Search for the cell housing the specified text and yield its (X, Y) center coordinate. 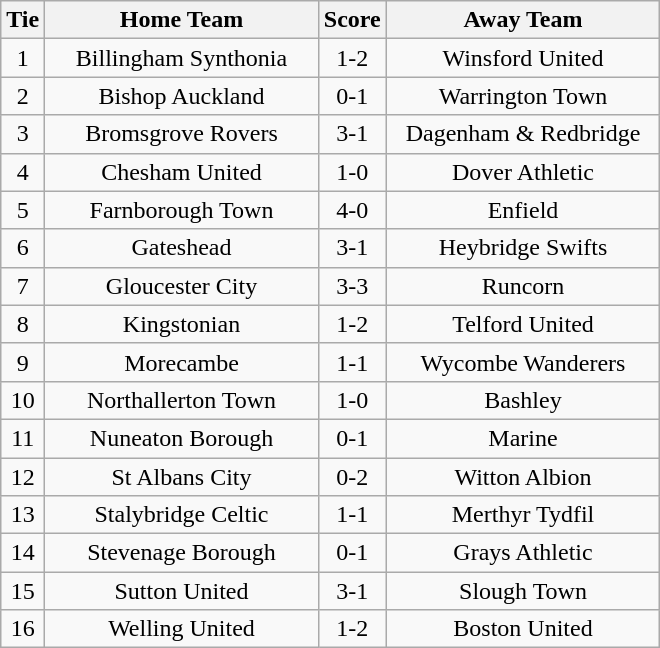
Marine (523, 438)
Nuneaton Borough (182, 438)
Home Team (182, 20)
Runcorn (523, 286)
10 (23, 400)
Bromsgrove Rovers (182, 134)
Chesham United (182, 172)
Northallerton Town (182, 400)
Bashley (523, 400)
9 (23, 362)
13 (23, 515)
Welling United (182, 629)
2 (23, 96)
St Albans City (182, 477)
Grays Athletic (523, 553)
11 (23, 438)
1 (23, 58)
0-2 (352, 477)
7 (23, 286)
6 (23, 248)
Away Team (523, 20)
Gloucester City (182, 286)
Witton Albion (523, 477)
3 (23, 134)
Stalybridge Celtic (182, 515)
Boston United (523, 629)
Dagenham & Redbridge (523, 134)
Merthyr Tydfil (523, 515)
Warrington Town (523, 96)
4-0 (352, 210)
3-3 (352, 286)
5 (23, 210)
Sutton United (182, 591)
Heybridge Swifts (523, 248)
Bishop Auckland (182, 96)
Score (352, 20)
Stevenage Borough (182, 553)
Billingham Synthonia (182, 58)
Tie (23, 20)
Telford United (523, 324)
Enfield (523, 210)
Farnborough Town (182, 210)
16 (23, 629)
14 (23, 553)
8 (23, 324)
Winsford United (523, 58)
Gateshead (182, 248)
4 (23, 172)
Morecambe (182, 362)
Kingstonian (182, 324)
Wycombe Wanderers (523, 362)
Slough Town (523, 591)
15 (23, 591)
Dover Athletic (523, 172)
12 (23, 477)
